Capture the cell that displays the provided text and extract its [x, y] central coordinate. 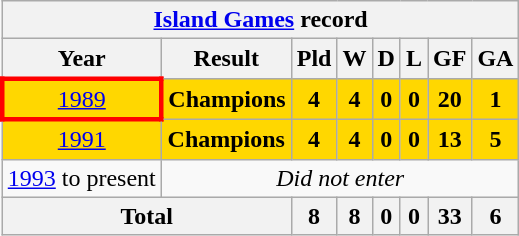
1 [496, 98]
13 [450, 139]
Total [146, 216]
W [354, 59]
5 [496, 139]
Pld [314, 59]
1991 [82, 139]
D [386, 59]
L [414, 59]
GA [496, 59]
1989 [82, 98]
Did not enter [340, 178]
Island Games record [260, 20]
Year [82, 59]
20 [450, 98]
6 [496, 216]
33 [450, 216]
1993 to present [82, 178]
Result [226, 59]
GF [450, 59]
